Return [X, Y] of the center of cell containing provided text 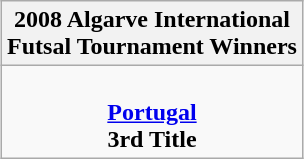
Portugal3rd Title [152, 112]
2008 Algarve International Futsal Tournament Winners [152, 34]
